Return the (X, Y) coordinate for the center point of the cell that contains the specified text.  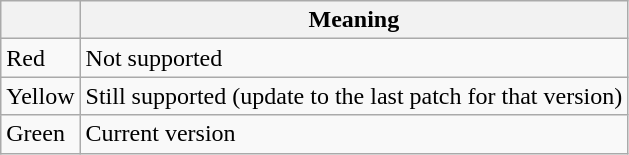
Still supported (update to the last patch for that version) (354, 96)
Current version (354, 134)
Green (40, 134)
Meaning (354, 20)
Yellow (40, 96)
Not supported (354, 58)
Red (40, 58)
